Return (x, y) of the center of cell containing provided text 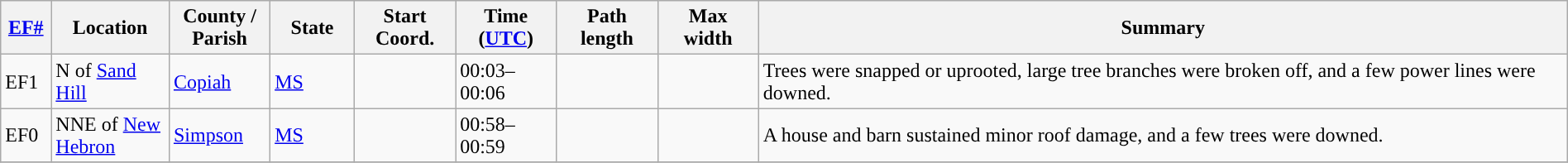
A house and barn sustained minor roof damage, and a few trees were downed. (1163, 136)
Path length (607, 28)
EF0 (26, 136)
00:58–00:59 (506, 136)
EF1 (26, 81)
Max width (708, 28)
EF# (26, 28)
NNE of New Hebron (111, 136)
Simpson (219, 136)
Location (111, 28)
Time (UTC) (506, 28)
00:03–00:06 (506, 81)
Copiah (219, 81)
County / Parish (219, 28)
Trees were snapped or uprooted, large tree branches were broken off, and a few power lines were downed. (1163, 81)
Start Coord. (404, 28)
State (313, 28)
Summary (1163, 28)
N of Sand Hill (111, 81)
